Return (x, y) of the center of cell containing provided text 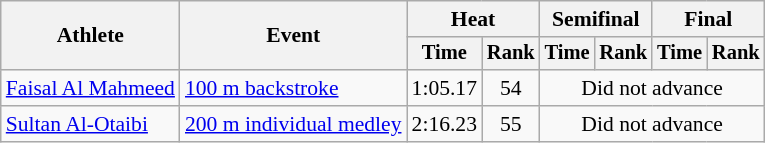
2:16.23 (444, 124)
Event (294, 36)
Semifinal (596, 19)
54 (511, 88)
Heat (474, 19)
Final (708, 19)
200 m individual medley (294, 124)
1:05.17 (444, 88)
55 (511, 124)
100 m backstroke (294, 88)
Faisal Al Mahmeed (90, 88)
Sultan Al-Otaibi (90, 124)
Athlete (90, 36)
